For the text-containing cell, return its midpoint in (X, Y) coordinate format. 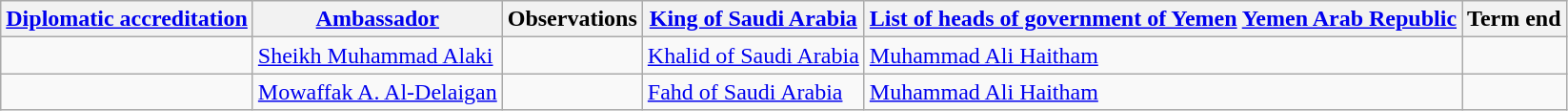
Khalid of Saudi Arabia (753, 55)
Term end (1515, 19)
Diplomatic accreditation (128, 19)
Mowaffak A. Al-Delaigan (377, 92)
Ambassador (377, 19)
Sheikh Muhammad Alaki (377, 55)
Observations (572, 19)
List of heads of government of Yemen Yemen Arab Republic (1162, 19)
King of Saudi Arabia (753, 19)
Fahd of Saudi Arabia (753, 92)
